Find where the given text appears and provide that cell's center as [X, Y] coordinate. 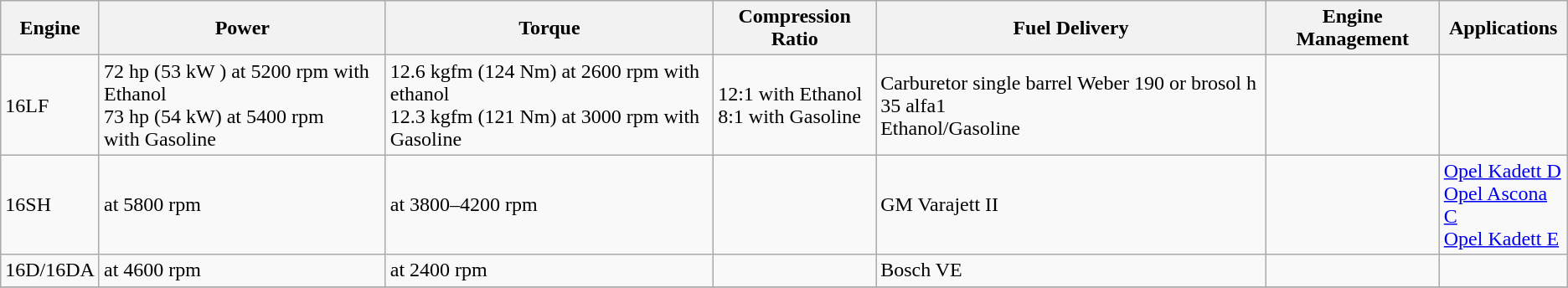
at 3800–4200 rpm [549, 204]
Power [242, 28]
at 2400 rpm [549, 270]
at 4600 rpm [242, 270]
Applications [1503, 28]
16SH [50, 204]
12.6 kgfm (124 Nm) at 2600 rpm with ethanol12.3 kgfm (121 Nm) at 3000 rpm with Gasoline [549, 105]
GM Varajett II [1071, 204]
16LF [50, 105]
Fuel Delivery [1071, 28]
Torque [549, 28]
72 hp (53 kW ) at 5200 rpm with Ethanol73 hp (54 kW) at 5400 rpmwith Gasoline [242, 105]
at 5800 rpm [242, 204]
Bosch VE [1071, 270]
Opel Kadett DOpel Ascona COpel Kadett E [1503, 204]
Engine Management [1352, 28]
Engine [50, 28]
12:1 with Ethanol8:1 with Gasoline [795, 105]
16D/16DA [50, 270]
Carburetor single barrel Weber 190 or brosol h 35 alfa1Ethanol/Gasoline [1071, 105]
Compression Ratio [795, 28]
